Capture the cell that displays the provided text and extract its [X, Y] central coordinate. 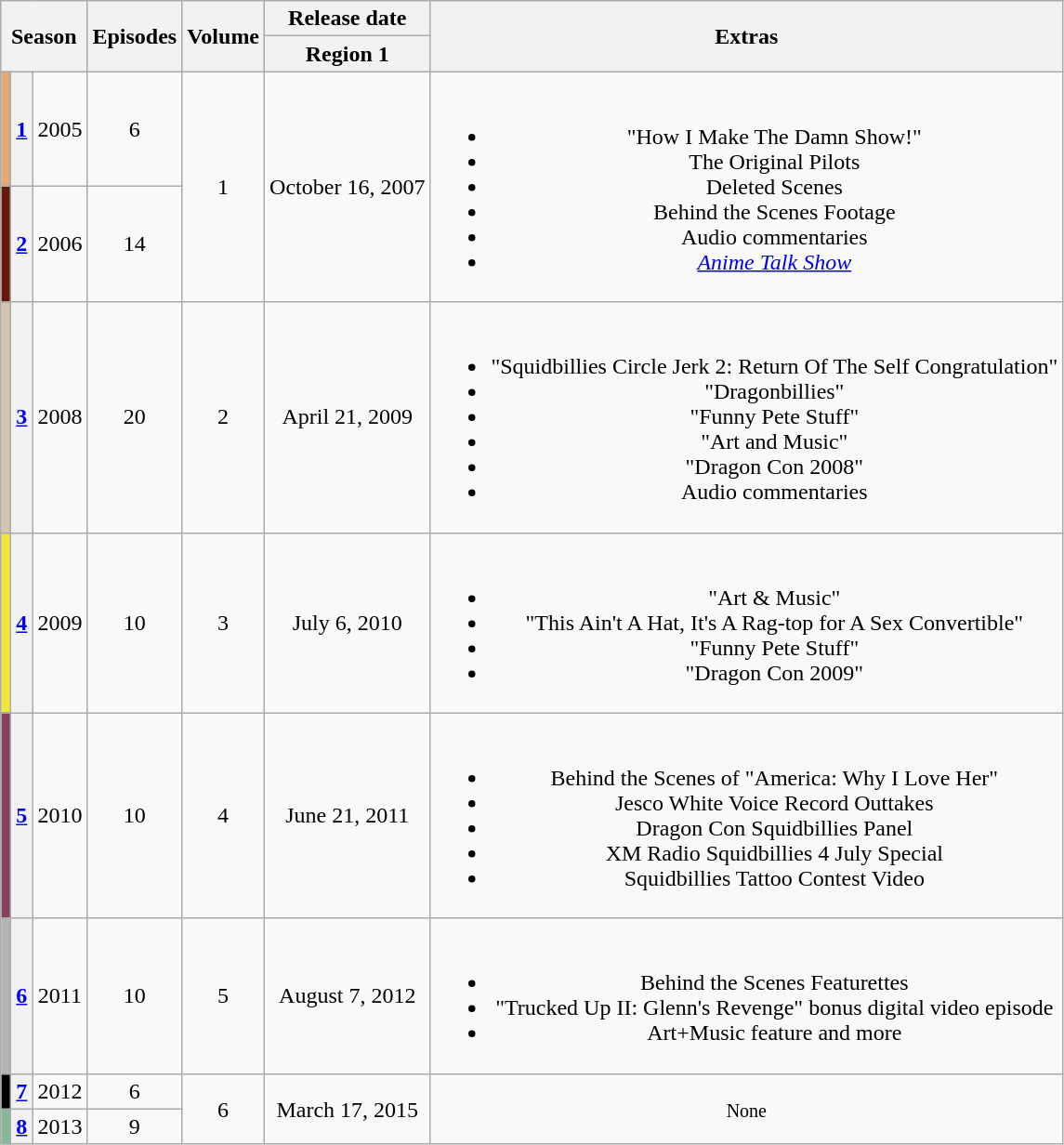
2005 [59, 129]
"Art & Music""This Ain't A Hat, It's A Rag-top for A Sex Convertible""Funny Pete Stuff""Dragon Con 2009" [747, 623]
2009 [59, 623]
October 16, 2007 [348, 187]
2006 [59, 244]
2008 [59, 417]
2012 [59, 1091]
"How I Make The Damn Show!"The Original PilotsDeleted ScenesBehind the Scenes FootageAudio commentariesAnime Talk Show [747, 187]
None [747, 1109]
2011 [59, 996]
June 21, 2011 [348, 816]
7 [22, 1091]
August 7, 2012 [348, 996]
Episodes [135, 36]
Season [45, 36]
14 [135, 244]
Extras [747, 36]
9 [135, 1126]
Region 1 [348, 54]
July 6, 2010 [348, 623]
8 [22, 1126]
April 21, 2009 [348, 417]
Volume [223, 36]
2010 [59, 816]
2013 [59, 1126]
Release date [348, 19]
March 17, 2015 [348, 1109]
Behind the Scenes Featurettes"Trucked Up II: Glenn's Revenge" bonus digital video episodeArt+Music feature and more [747, 996]
"Squidbillies Circle Jerk 2: Return Of The Self Congratulation""Dragonbillies""Funny Pete Stuff""Art and Music""Dragon Con 2008"Audio commentaries [747, 417]
20 [135, 417]
